Identify which cell holds the provided text, then report its (X, Y) central coordinate. 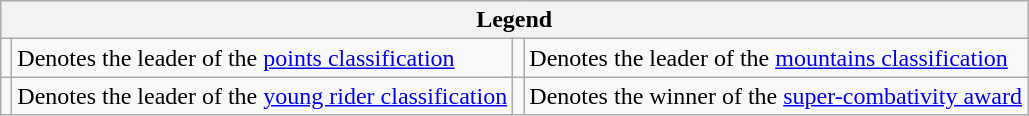
Denotes the leader of the points classification (262, 58)
Denotes the winner of the super-combativity award (776, 96)
Denotes the leader of the mountains classification (776, 58)
Legend (514, 20)
Denotes the leader of the young rider classification (262, 96)
